Pinpoint the cell where the given text exists, returning its (x, y) midpoint coordinate. 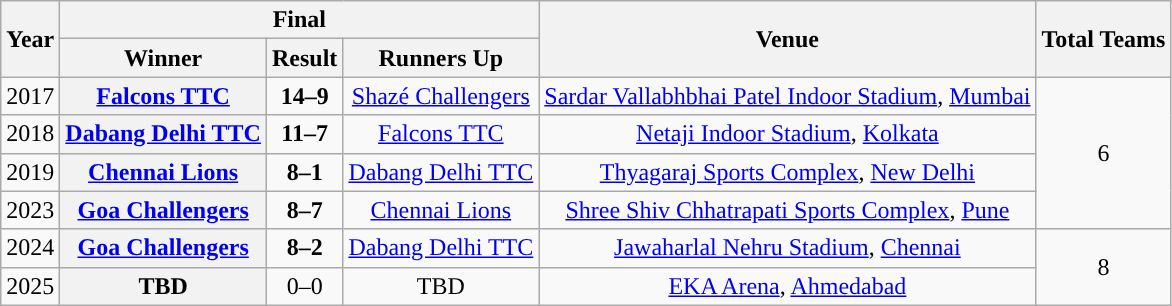
Venue (788, 39)
8 (1104, 267)
2024 (30, 248)
2025 (30, 286)
Shree Shiv Chhatrapati Sports Complex, Pune (788, 210)
Final (300, 20)
8–7 (304, 210)
EKA Arena, Ahmedabad (788, 286)
2023 (30, 210)
Jawaharlal Nehru Stadium, Chennai (788, 248)
Runners Up (441, 58)
Sardar Vallabhbhai Patel Indoor Stadium, Mumbai (788, 96)
8–2 (304, 248)
Winner (164, 58)
Year (30, 39)
Netaji Indoor Stadium, Kolkata (788, 134)
14–9 (304, 96)
0–0 (304, 286)
2019 (30, 172)
6 (1104, 153)
Total Teams (1104, 39)
2018 (30, 134)
Shazé Challengers (441, 96)
8–1 (304, 172)
2017 (30, 96)
Thyagaraj Sports Complex, New Delhi (788, 172)
11–7 (304, 134)
Result (304, 58)
